Detect which cell encompasses the target text, then output its [x, y] center coordinate. 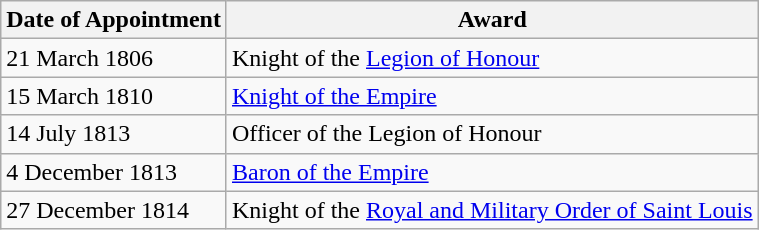
Knight of the Royal and Military Order of Saint Louis [492, 210]
Knight of the Empire [492, 96]
Knight of the Legion of Honour [492, 58]
14 July 1813 [114, 134]
27 December 1814 [114, 210]
Award [492, 20]
Date of Appointment [114, 20]
15 March 1810 [114, 96]
4 December 1813 [114, 172]
Baron of the Empire [492, 172]
21 March 1806 [114, 58]
Officer of the Legion of Honour [492, 134]
